Identify which cell holds the provided text, then report its [x, y] central coordinate. 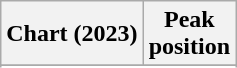
Chart (2023) [72, 34]
Peakposition [189, 34]
